Capture the cell that displays the provided text and extract its (X, Y) central coordinate. 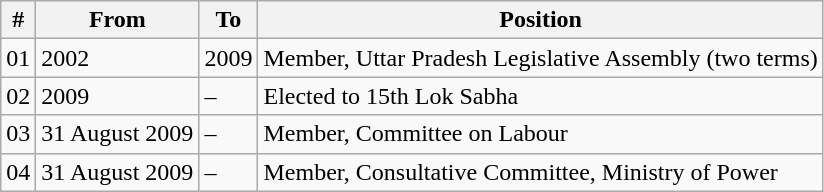
To (228, 20)
01 (18, 58)
03 (18, 134)
Member, Uttar Pradesh Legislative Assembly (two terms) (540, 58)
From (118, 20)
Elected to 15th Lok Sabha (540, 96)
# (18, 20)
Member, Consultative Committee, Ministry of Power (540, 172)
02 (18, 96)
04 (18, 172)
2002 (118, 58)
Member, Committee on Labour (540, 134)
Position (540, 20)
